Determine the (X, Y) coordinate at the center of the cell enclosing the given text.  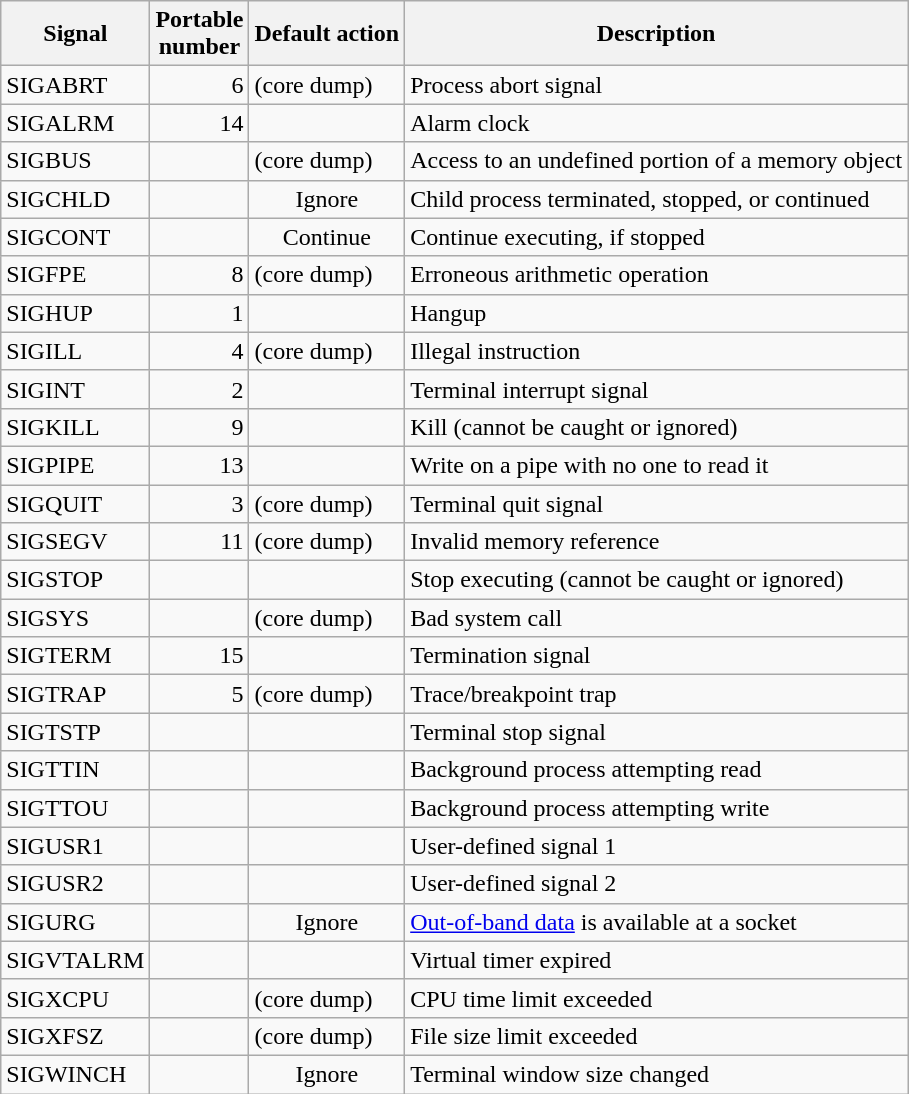
Background process attempting write (656, 808)
User-defined signal 2 (656, 884)
SIGXCPU (76, 998)
14 (200, 123)
Write on a pipe with no one to read it (656, 465)
3 (200, 503)
Termination signal (656, 656)
SIGINT (76, 389)
Kill (cannot be caught or ignored) (656, 427)
SIGTTOU (76, 808)
4 (200, 351)
Terminal interrupt signal (656, 389)
Illegal instruction (656, 351)
9 (200, 427)
Hangup (656, 313)
SIGWINCH (76, 1074)
Trace/breakpoint trap (656, 694)
SIGCHLD (76, 199)
15 (200, 656)
SIGTTIN (76, 770)
CPU time limit exceeded (656, 998)
SIGFPE (76, 275)
SIGSTOP (76, 580)
SIGPIPE (76, 465)
Continue (327, 237)
SIGALRM (76, 123)
2 (200, 389)
SIGQUIT (76, 503)
SIGUSR2 (76, 884)
Invalid memory reference (656, 542)
SIGUSR1 (76, 846)
Continue executing, if stopped (656, 237)
SIGILL (76, 351)
13 (200, 465)
SIGCONT (76, 237)
Bad system call (656, 618)
Signal (76, 34)
11 (200, 542)
File size limit exceeded (656, 1036)
Description (656, 34)
User-defined signal 1 (656, 846)
SIGABRT (76, 85)
SIGTSTP (76, 732)
SIGSEGV (76, 542)
Terminal window size changed (656, 1074)
Portablenumber (200, 34)
SIGBUS (76, 161)
SIGTRAP (76, 694)
SIGSYS (76, 618)
SIGHUP (76, 313)
SIGTERM (76, 656)
Default action (327, 34)
Erroneous arithmetic operation (656, 275)
1 (200, 313)
SIGURG (76, 922)
Access to an undefined portion of a memory object (656, 161)
Terminal quit signal (656, 503)
SIGKILL (76, 427)
6 (200, 85)
8 (200, 275)
5 (200, 694)
Background process attempting read (656, 770)
Child process terminated, stopped, or continued (656, 199)
SIGVTALRM (76, 960)
SIGXFSZ (76, 1036)
Alarm clock (656, 123)
Stop executing (cannot be caught or ignored) (656, 580)
Virtual timer expired (656, 960)
Out-of-band data is available at a socket (656, 922)
Terminal stop signal (656, 732)
Process abort signal (656, 85)
